Identify which cell holds the provided text, then report its [X, Y] central coordinate. 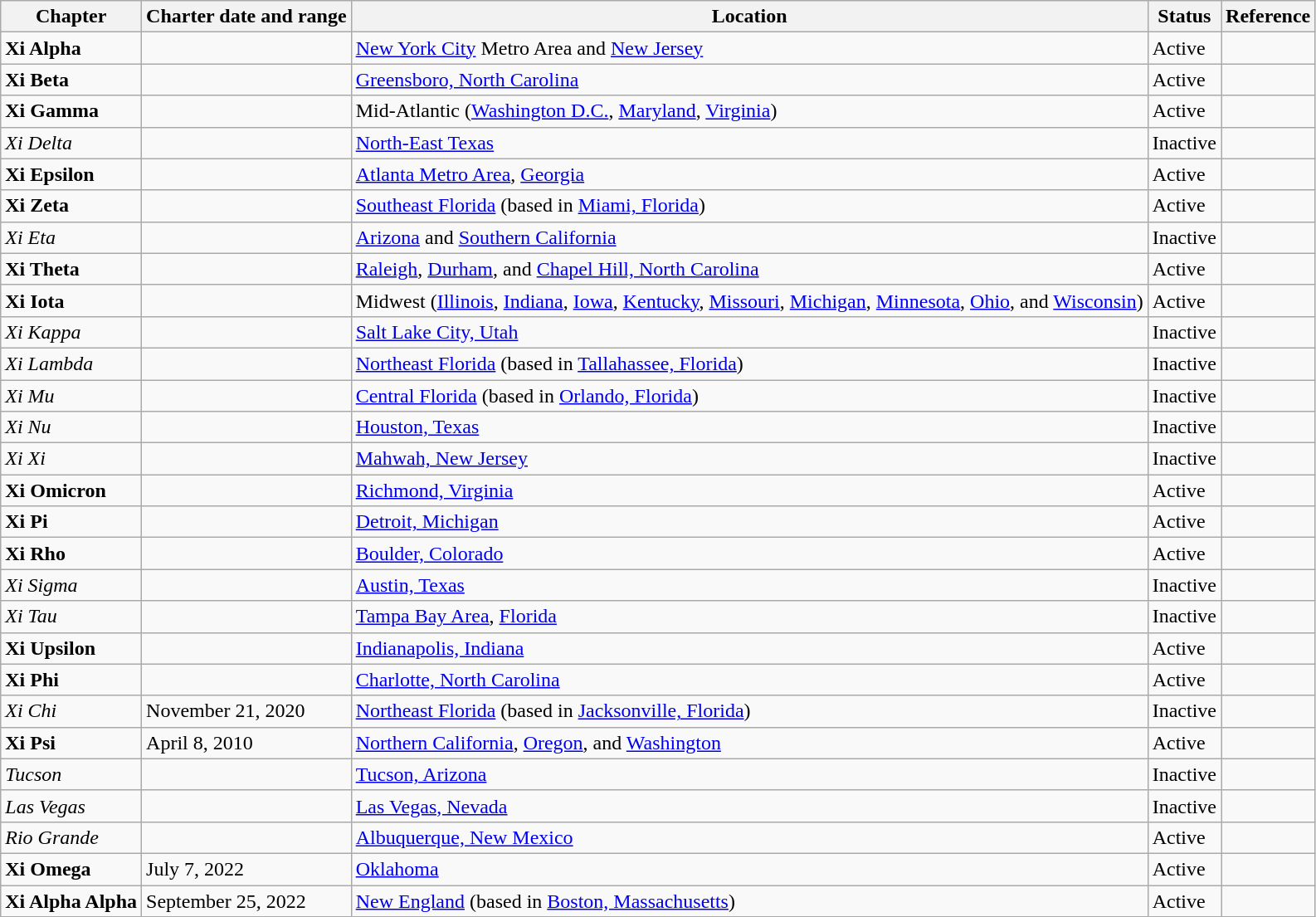
Xi Mu [71, 396]
Houston, Texas [749, 427]
Location [749, 17]
Tucson [71, 774]
New York City Metro Area and New Jersey [749, 48]
Xi Phi [71, 680]
Xi Omega [71, 869]
New England (based in Boston, Massachusetts) [749, 900]
Xi Omicron [71, 490]
Xi Xi [71, 459]
Richmond, Virginia [749, 490]
Southeast Florida (based in Miami, Florida) [749, 206]
September 25, 2022 [247, 900]
Xi Kappa [71, 332]
Xi Alpha [71, 48]
Raleigh, Durham, and Chapel Hill, North Carolina [749, 269]
Tucson, Arizona [749, 774]
Xi Eta [71, 237]
Mahwah, New Jersey [749, 459]
Central Florida (based in Orlando, Florida) [749, 396]
Xi Lambda [71, 363]
Salt Lake City, Utah [749, 332]
North-East Texas [749, 143]
Xi Tau [71, 617]
Xi Rho [71, 554]
Tampa Bay Area, Florida [749, 617]
Xi Delta [71, 143]
Xi Pi [71, 522]
July 7, 2022 [247, 869]
Rio Grande [71, 837]
Status [1184, 17]
Xi Zeta [71, 206]
Boulder, Colorado [749, 554]
Northern California, Oregon, and Washington [749, 743]
November 21, 2020 [247, 711]
Oklahoma [749, 869]
Xi Alpha Alpha [71, 900]
Reference [1268, 17]
Indianapolis, Indiana [749, 648]
Xi Chi [71, 711]
Xi Theta [71, 269]
Xi Beta [71, 80]
Northeast Florida (based in Jacksonville, Florida) [749, 711]
Charlotte, North Carolina [749, 680]
Xi Epsilon [71, 174]
Albuquerque, New Mexico [749, 837]
Midwest (Illinois, Indiana, Iowa, Kentucky, Missouri, Michigan, Minnesota, Ohio, and Wisconsin) [749, 300]
Arizona and Southern California [749, 237]
Las Vegas, Nevada [749, 806]
Xi Psi [71, 743]
Austin, Texas [749, 585]
Northeast Florida (based in Tallahassee, Florida) [749, 363]
Greensboro, North Carolina [749, 80]
Xi Upsilon [71, 648]
Charter date and range [247, 17]
April 8, 2010 [247, 743]
Xi Nu [71, 427]
Detroit, Michigan [749, 522]
Xi Gamma [71, 111]
Mid-Atlantic (Washington D.C., Maryland, Virginia) [749, 111]
Xi Iota [71, 300]
Atlanta Metro Area, Georgia [749, 174]
Chapter [71, 17]
Xi Sigma [71, 585]
Las Vegas [71, 806]
